For the text-containing cell, return its midpoint in (x, y) coordinate format. 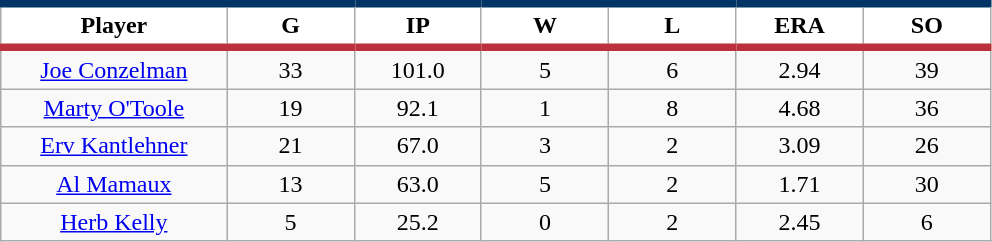
39 (926, 68)
IP (418, 26)
Marty O'Toole (114, 108)
ERA (800, 26)
0 (544, 222)
Al Mamaux (114, 184)
33 (290, 68)
1 (544, 108)
2.94 (800, 68)
4.68 (800, 108)
8 (672, 108)
101.0 (418, 68)
Herb Kelly (114, 222)
SO (926, 26)
21 (290, 146)
30 (926, 184)
92.1 (418, 108)
3 (544, 146)
G (290, 26)
26 (926, 146)
19 (290, 108)
36 (926, 108)
2.45 (800, 222)
25.2 (418, 222)
3.09 (800, 146)
L (672, 26)
63.0 (418, 184)
1.71 (800, 184)
W (544, 26)
Erv Kantlehner (114, 146)
13 (290, 184)
Joe Conzelman (114, 68)
Player (114, 26)
67.0 (418, 146)
